Locate the cell with the specified text and output its [x, y] center coordinate. 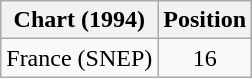
France (SNEP) [80, 58]
16 [205, 58]
Chart (1994) [80, 20]
Position [205, 20]
